Return (X, Y) of the center of cell containing provided text 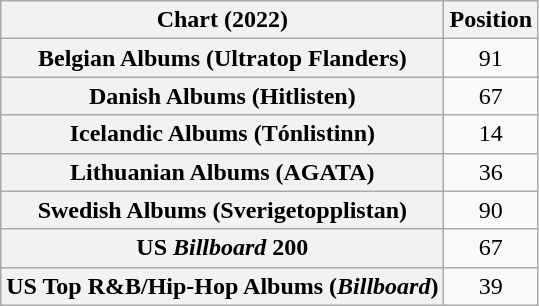
14 (491, 134)
91 (491, 58)
Belgian Albums (Ultratop Flanders) (222, 58)
39 (491, 286)
90 (491, 210)
Position (491, 20)
Swedish Albums (Sverigetopplistan) (222, 210)
Chart (2022) (222, 20)
Lithuanian Albums (AGATA) (222, 172)
36 (491, 172)
Danish Albums (Hitlisten) (222, 96)
US Billboard 200 (222, 248)
Icelandic Albums (Tónlistinn) (222, 134)
US Top R&B/Hip-Hop Albums (Billboard) (222, 286)
